Scan for the cell matching the given text and deliver its (x, y) coordinate at center. 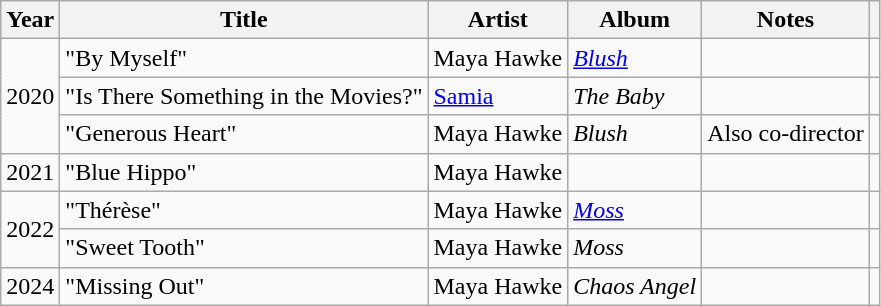
The Baby (635, 96)
"By Myself" (244, 58)
Title (244, 20)
Notes (786, 20)
Also co-director (786, 134)
2022 (30, 229)
"Missing Out" (244, 286)
"Blue Hippo" (244, 172)
"Generous Heart" (244, 134)
2024 (30, 286)
Album (635, 20)
"Thérèse" (244, 210)
2020 (30, 96)
Year (30, 20)
Samia (498, 96)
"Is There Something in the Movies?" (244, 96)
Artist (498, 20)
"Sweet Tooth" (244, 248)
2021 (30, 172)
Chaos Angel (635, 286)
